Extract the (x, y) coordinate from the center of the cell holding the provided text.  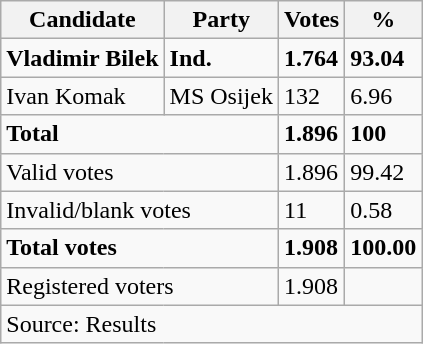
6.96 (384, 96)
Invalid/blank votes (140, 210)
Party (221, 20)
93.04 (384, 58)
Valid votes (140, 172)
132 (311, 96)
Total (140, 134)
99.42 (384, 172)
Vladimir Bilek (82, 58)
Registered voters (140, 286)
100 (384, 134)
Source: Results (212, 324)
Ivan Komak (82, 96)
11 (311, 210)
Ind. (221, 58)
Total votes (140, 248)
100.00 (384, 248)
0.58 (384, 210)
MS Osijek (221, 96)
Candidate (82, 20)
% (384, 20)
Votes (311, 20)
1.764 (311, 58)
